Extract the (X, Y) coordinate from the center of the cell holding the provided text.  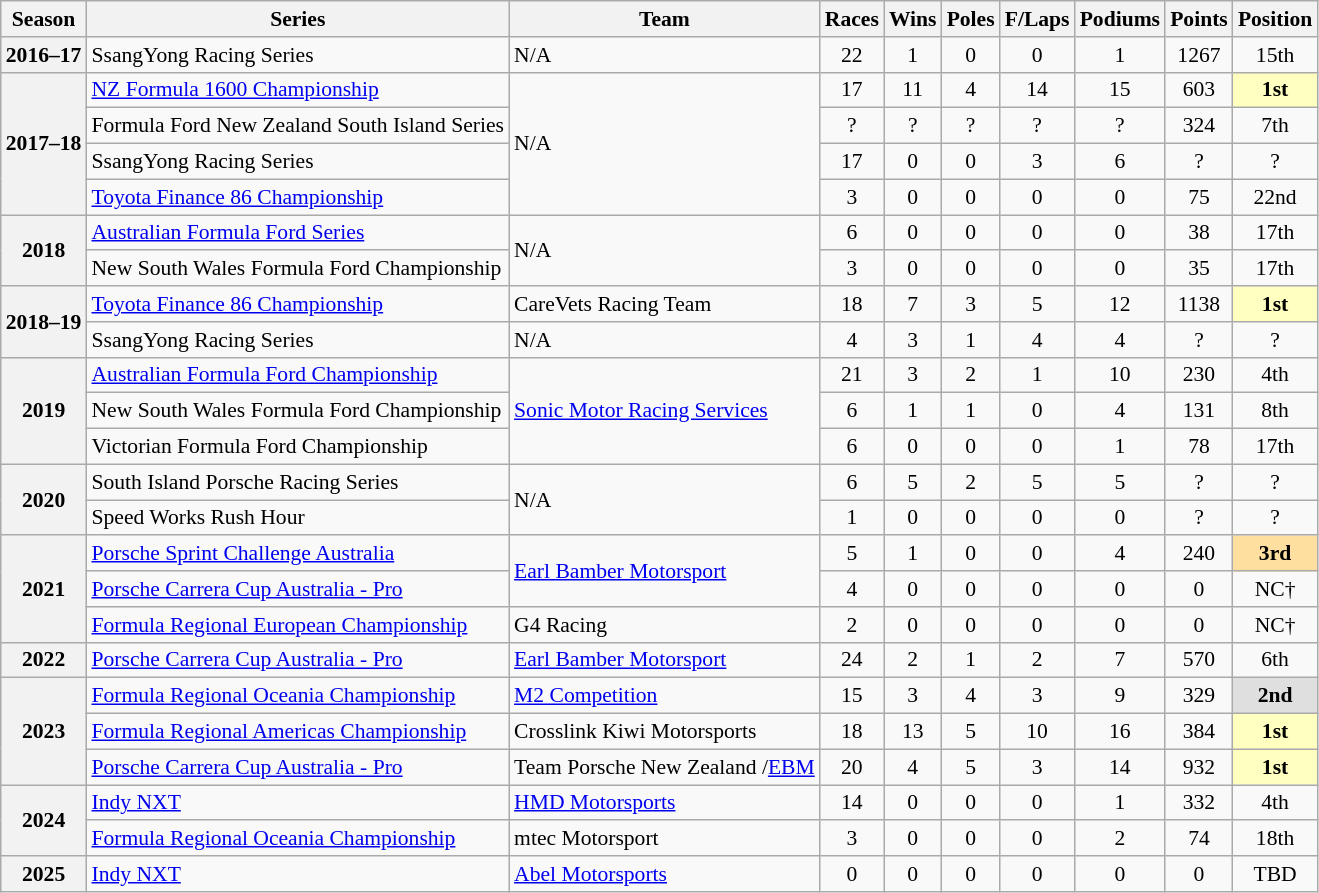
Position (1275, 19)
24 (852, 660)
12 (1120, 304)
2017–18 (44, 143)
6th (1275, 660)
7th (1275, 126)
Australian Formula Ford Series (298, 233)
15th (1275, 55)
38 (1199, 233)
Points (1199, 19)
2024 (44, 820)
2022 (44, 660)
3rd (1275, 554)
Season (44, 19)
8th (1275, 411)
M2 Competition (664, 696)
Abel Motorsports (664, 874)
2nd (1275, 696)
1138 (1199, 304)
22nd (1275, 197)
Victorian Formula Ford Championship (298, 447)
Podiums (1120, 19)
131 (1199, 411)
Formula Regional Americas Championship (298, 732)
332 (1199, 803)
2025 (44, 874)
HMD Motorsports (664, 803)
21 (852, 375)
mtec Motorsport (664, 839)
2021 (44, 590)
932 (1199, 767)
2023 (44, 732)
2020 (44, 500)
230 (1199, 375)
Poles (971, 19)
CareVets Racing Team (664, 304)
Team Porsche New Zealand /EBM (664, 767)
20 (852, 767)
9 (1120, 696)
Formula Regional European Championship (298, 625)
NZ Formula 1600 Championship (298, 90)
2018–19 (44, 322)
Team (664, 19)
South Island Porsche Racing Series (298, 482)
Wins (913, 19)
Races (852, 19)
1267 (1199, 55)
Series (298, 19)
TBD (1275, 874)
G4 Racing (664, 625)
2018 (44, 250)
240 (1199, 554)
13 (913, 732)
329 (1199, 696)
Sonic Motor Racing Services (664, 410)
18th (1275, 839)
35 (1199, 269)
2016–17 (44, 55)
Speed Works Rush Hour (298, 518)
75 (1199, 197)
2019 (44, 410)
16 (1120, 732)
570 (1199, 660)
603 (1199, 90)
74 (1199, 839)
22 (852, 55)
Australian Formula Ford Championship (298, 375)
Porsche Sprint Challenge Australia (298, 554)
78 (1199, 447)
F/Laps (1038, 19)
Crosslink Kiwi Motorsports (664, 732)
Formula Ford New Zealand South Island Series (298, 126)
384 (1199, 732)
324 (1199, 126)
11 (913, 90)
